Scan for the cell matching the given text and deliver its [x, y] coordinate at center. 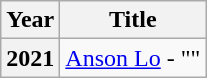
Anson Lo - "" [133, 58]
Year [30, 20]
2021 [30, 58]
Title [133, 20]
